Provide the (X, Y) coordinate of the cell's center where the given text is located.  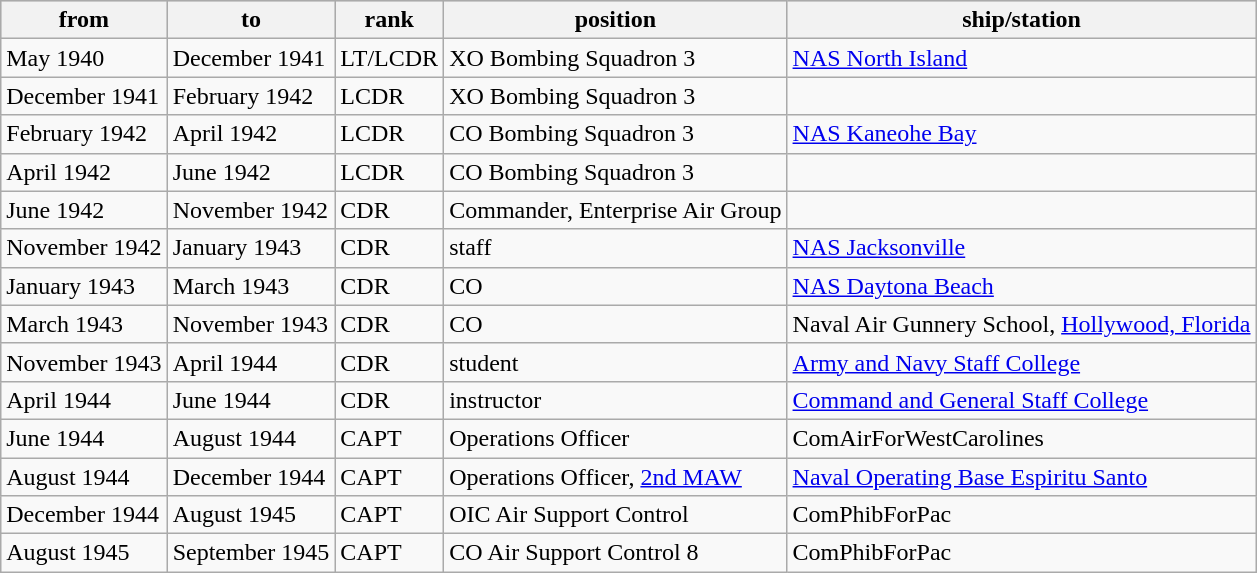
September 1945 (251, 553)
ship/station (1022, 20)
Naval Air Gunnery School, Hollywood, Florida (1022, 324)
OIC Air Support Control (616, 515)
ComAirForWestCarolines (1022, 438)
NAS Daytona Beach (1022, 286)
rank (390, 20)
Operations Officer, 2nd MAW (616, 477)
instructor (616, 400)
staff (616, 248)
NAS North Island (1022, 58)
Operations Officer (616, 438)
May 1940 (84, 58)
from (84, 20)
NAS Jacksonville (1022, 248)
Commander, Enterprise Air Group (616, 210)
Command and General Staff College (1022, 400)
student (616, 362)
Naval Operating Base Espiritu Santo (1022, 477)
CO Air Support Control 8 (616, 553)
NAS Kaneohe Bay (1022, 134)
to (251, 20)
Army and Navy Staff College (1022, 362)
position (616, 20)
LT/LCDR (390, 58)
